Output the (x, y) coordinate of the center of the cell containing the given text.  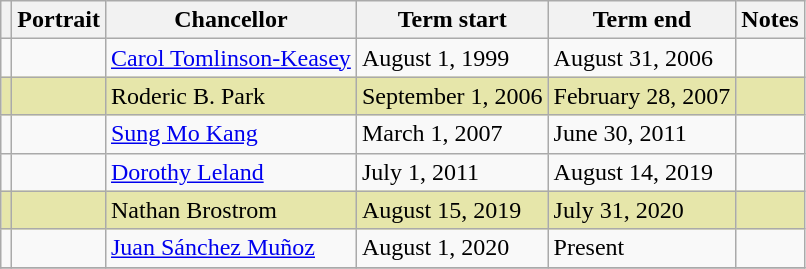
Chancellor (230, 20)
June 30, 2011 (642, 134)
Roderic B. Park (230, 96)
February 28, 2007 (642, 96)
July 31, 2020 (642, 210)
August 1, 2020 (452, 248)
Nathan Brostrom (230, 210)
August 1, 1999 (452, 58)
August 14, 2019 (642, 172)
July 1, 2011 (452, 172)
Sung Mo Kang (230, 134)
Present (642, 248)
September 1, 2006 (452, 96)
Term start (452, 20)
Portrait (59, 20)
March 1, 2007 (452, 134)
Notes (770, 20)
August 15, 2019 (452, 210)
August 31, 2006 (642, 58)
Juan Sánchez Muñoz (230, 248)
Term end (642, 20)
Carol Tomlinson-Keasey (230, 58)
Dorothy Leland (230, 172)
